Locate the cell with the specified text and output its (x, y) center coordinate. 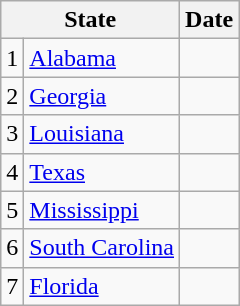
State (90, 20)
South Carolina (102, 248)
Louisiana (102, 134)
Texas (102, 172)
4 (12, 172)
6 (12, 248)
Georgia (102, 96)
Florida (102, 286)
5 (12, 210)
1 (12, 58)
Alabama (102, 58)
7 (12, 286)
Mississippi (102, 210)
2 (12, 96)
Date (210, 20)
3 (12, 134)
